Determine the (X, Y) coordinate at the center of the cell enclosing the given text.  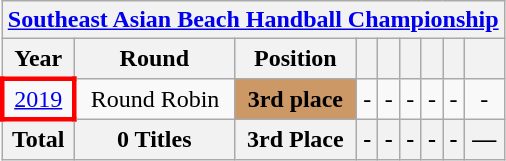
Southeast Asian Beach Handball Championship (253, 20)
3rd Place (295, 139)
3rd place (295, 98)
Round (154, 59)
Round Robin (154, 98)
2019 (38, 98)
0 Titles (154, 139)
Position (295, 59)
— (484, 139)
Year (38, 59)
Total (38, 139)
